Return the (X, Y) coordinate for the center point of the cell that contains the specified text.  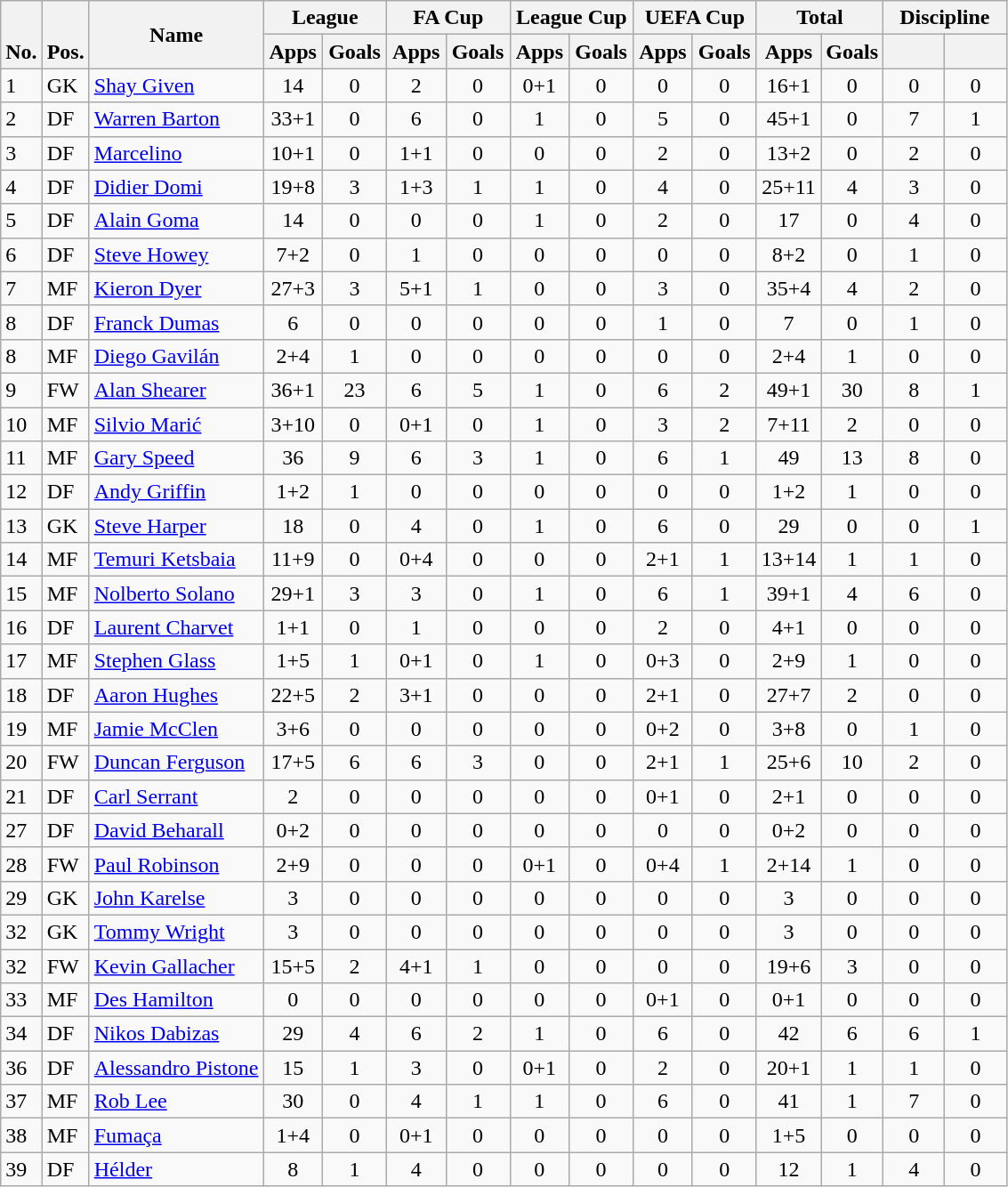
John Karelse (176, 898)
29+1 (294, 593)
David Beharall (176, 830)
11 (21, 458)
Temuri Ketsbaia (176, 560)
39+1 (788, 593)
Alain Goma (176, 221)
33+1 (294, 119)
3+1 (416, 695)
16+1 (788, 85)
7+2 (294, 254)
5+1 (416, 288)
39 (21, 1169)
45+1 (788, 119)
Steve Howey (176, 254)
Warren Barton (176, 119)
3+10 (294, 424)
Franck Dumas (176, 322)
21 (21, 796)
Andy Griffin (176, 492)
Marcelino (176, 153)
League (326, 18)
19+6 (788, 965)
27+3 (294, 288)
41 (788, 1102)
Discipline (945, 18)
20 (21, 763)
Hélder (176, 1169)
28 (21, 864)
Alessandro Pistone (176, 1068)
FA Cup (448, 18)
Nolberto Solano (176, 593)
11+9 (294, 560)
Nikos Dabizas (176, 1034)
35+4 (788, 288)
Fumaça (176, 1135)
UEFA Cup (696, 18)
49+1 (788, 390)
Gary Speed (176, 458)
19 (21, 729)
1+4 (294, 1135)
8+2 (788, 254)
Paul Robinson (176, 864)
Des Hamilton (176, 1000)
16 (21, 627)
Name (176, 35)
42 (788, 1034)
22+5 (294, 695)
10+1 (294, 153)
Duncan Ferguson (176, 763)
23 (354, 390)
38 (21, 1135)
3+8 (788, 729)
3+6 (294, 729)
25+6 (788, 763)
13+14 (788, 560)
17+5 (294, 763)
25+11 (788, 187)
Kieron Dyer (176, 288)
13+2 (788, 153)
49 (788, 458)
Kevin Gallacher (176, 965)
Rob Lee (176, 1102)
Jamie McClen (176, 729)
2+14 (788, 864)
27+7 (788, 695)
Diego Gavilán (176, 356)
19+8 (294, 187)
Steve Harper (176, 526)
Carl Serrant (176, 796)
20+1 (788, 1068)
34 (21, 1034)
33 (21, 1000)
Laurent Charvet (176, 627)
Stephen Glass (176, 661)
Silvio Marić (176, 424)
15+5 (294, 965)
Didier Domi (176, 187)
1+3 (416, 187)
0+3 (664, 661)
Shay Given (176, 85)
27 (21, 830)
No. (21, 35)
Alan Shearer (176, 390)
7+11 (788, 424)
Pos. (66, 35)
37 (21, 1102)
Total (819, 18)
36+1 (294, 390)
Aaron Hughes (176, 695)
League Cup (571, 18)
Tommy Wright (176, 932)
